Determine the [X, Y] coordinate at the center of the cell enclosing the given text.  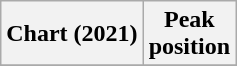
Chart (2021) [72, 34]
Peakposition [189, 34]
